Determine the [X, Y] coordinate at the center of the cell enclosing the given text.  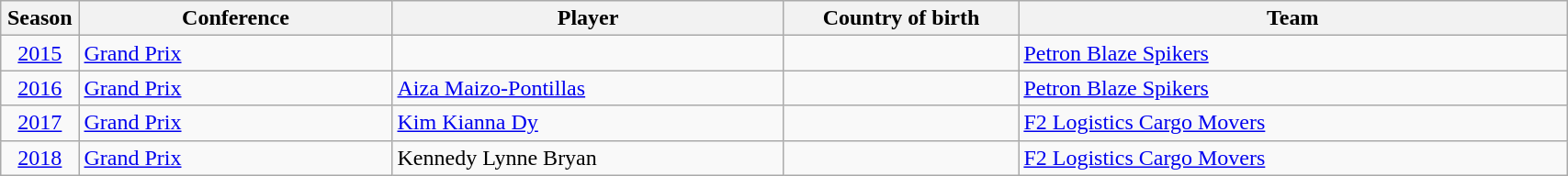
Aiza Maizo-Pontillas [588, 88]
Season [40, 18]
2016 [40, 88]
2015 [40, 53]
Country of birth [901, 18]
Kennedy Lynne Bryan [588, 158]
2018 [40, 158]
Player [588, 18]
2017 [40, 123]
Conference [235, 18]
Kim Kianna Dy [588, 123]
Team [1293, 18]
